Extract the (X, Y) coordinate from the center of the cell holding the provided text.  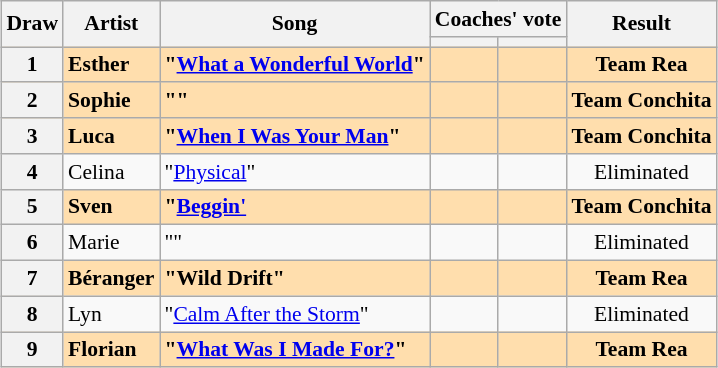
Song (295, 24)
Result (641, 24)
4 (32, 172)
Artist (111, 24)
Sophie (111, 101)
2 (32, 101)
"Calm After the Storm" (295, 314)
9 (32, 350)
3 (32, 136)
Lyn (111, 314)
1 (32, 65)
Florian (111, 350)
Marie (111, 243)
Béranger (111, 279)
Sven (111, 207)
Coaches' vote (498, 19)
"What Was I Made For?" (295, 350)
Esther (111, 65)
"Wild Drift" (295, 279)
"Physical" (295, 172)
6 (32, 243)
7 (32, 279)
"Beggin' (295, 207)
Celina (111, 172)
Luca (111, 136)
8 (32, 314)
Draw (32, 24)
"When I Was Your Man" (295, 136)
5 (32, 207)
"What a Wonderful World" (295, 65)
